Determine the [X, Y] coordinate at the center of the cell enclosing the given text.  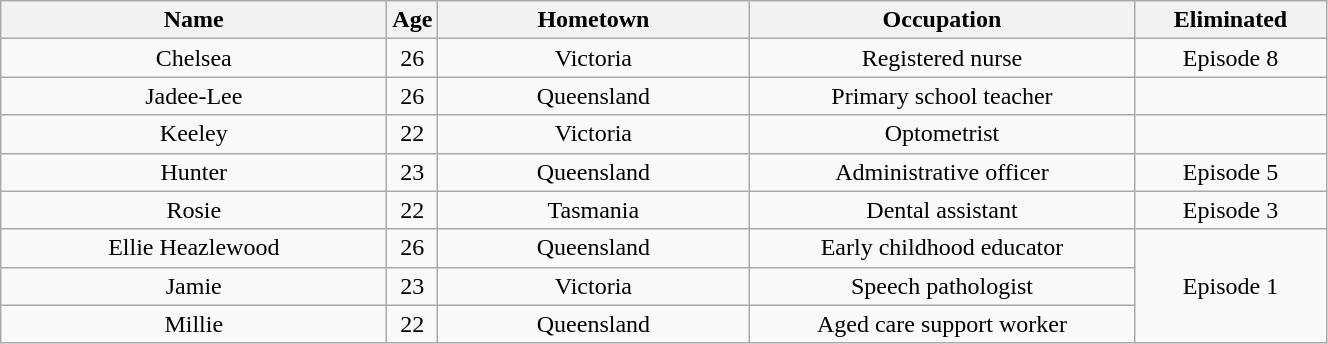
Ellie Heazlewood [194, 248]
Occupation [942, 20]
Millie [194, 324]
Dental assistant [942, 210]
Hunter [194, 172]
Eliminated [1230, 20]
Episode 8 [1230, 58]
Keeley [194, 134]
Optometrist [942, 134]
Tasmania [594, 210]
Age [412, 20]
Administrative officer [942, 172]
Primary school teacher [942, 96]
Early childhood educator [942, 248]
Episode 5 [1230, 172]
Name [194, 20]
Rosie [194, 210]
Speech pathologist [942, 286]
Registered nurse [942, 58]
Jamie [194, 286]
Chelsea [194, 58]
Aged care support worker [942, 324]
Episode 3 [1230, 210]
Hometown [594, 20]
Episode 1 [1230, 286]
Jadee-Lee [194, 96]
